Locate the cell with the specified text and output its (x, y) center coordinate. 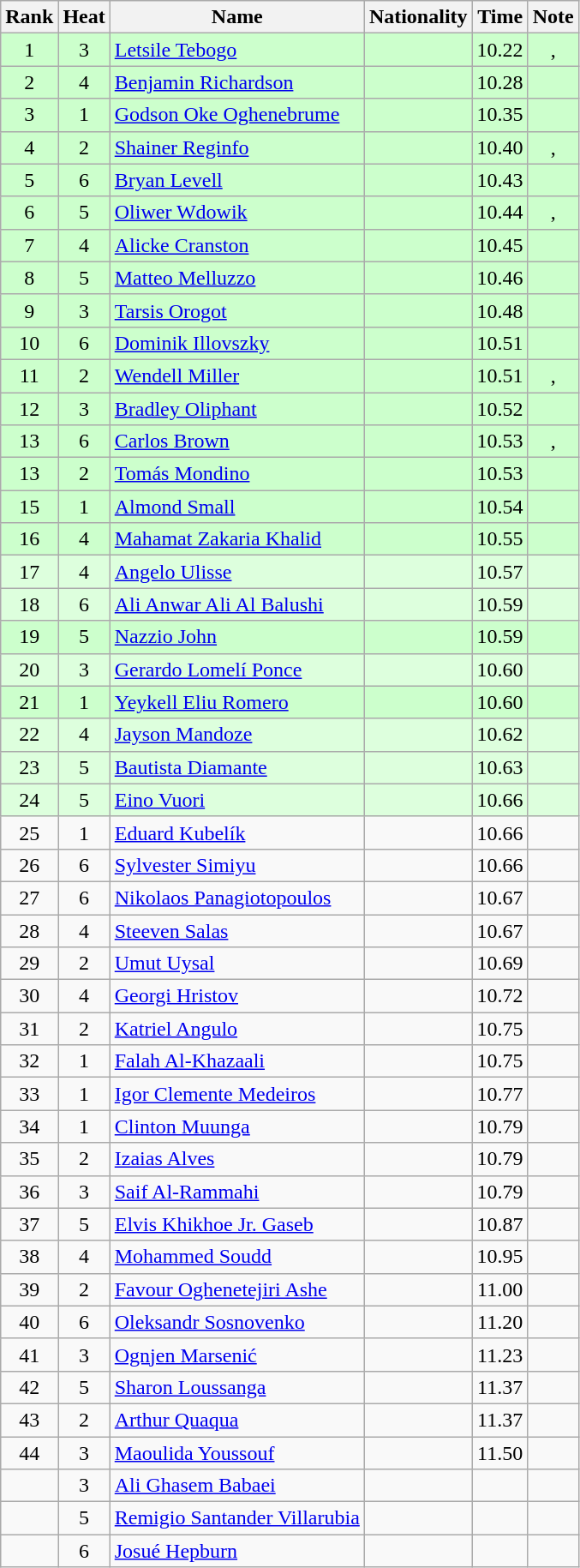
Izaias Alves (236, 1159)
Rank (29, 17)
29 (29, 964)
Bradley Oliphant (236, 409)
41 (29, 1355)
18 (29, 604)
Dominik Illovszky (236, 343)
Mohammed Soudd (236, 1257)
25 (29, 832)
31 (29, 1029)
30 (29, 996)
Maoulida Youssouf (236, 1453)
Letsile Tebogo (236, 50)
Benjamin Richardson (236, 82)
16 (29, 539)
Favour Oghenetejiri Ashe (236, 1289)
Josué Hepburn (236, 1551)
38 (29, 1257)
44 (29, 1453)
32 (29, 1061)
Yeykell Eliu Romero (236, 702)
Arthur Quaqua (236, 1420)
35 (29, 1159)
8 (29, 278)
Clinton Muunga (236, 1126)
10.45 (500, 245)
Matteo Melluzzo (236, 278)
10.54 (500, 507)
Nikolaos Panagiotopoulos (236, 898)
Heat (84, 17)
10.63 (500, 767)
28 (29, 930)
10.62 (500, 735)
Bryan Levell (236, 180)
Angelo Ulisse (236, 572)
Nazzio John (236, 637)
Elvis Khikhoe Jr. Gaseb (236, 1224)
Ali Anwar Ali Al Balushi (236, 604)
Steeven Salas (236, 930)
Eduard Kubelík (236, 832)
17 (29, 572)
Jayson Mandoze (236, 735)
10.22 (500, 50)
Note (553, 17)
22 (29, 735)
Saif Al-Rammahi (236, 1192)
10.87 (500, 1224)
23 (29, 767)
Alicke Cranston (236, 245)
Remigio Santander Villarubia (236, 1518)
10.57 (500, 572)
Tomás Mondino (236, 474)
20 (29, 670)
37 (29, 1224)
Georgi Hristov (236, 996)
10.44 (500, 213)
39 (29, 1289)
Bautista Diamante (236, 767)
10.48 (500, 310)
Tarsis Orogot (236, 310)
36 (29, 1192)
10.77 (500, 1094)
Almond Small (236, 507)
10.52 (500, 409)
27 (29, 898)
Igor Clemente Medeiros (236, 1094)
10 (29, 343)
Wendell Miller (236, 375)
Sylvester Simiyu (236, 865)
10.43 (500, 180)
Carlos Brown (236, 442)
42 (29, 1387)
11.50 (500, 1453)
43 (29, 1420)
11 (29, 375)
21 (29, 702)
11.23 (500, 1355)
33 (29, 1094)
9 (29, 310)
Gerardo Lomelí Ponce (236, 670)
12 (29, 409)
40 (29, 1322)
Sharon Loussanga (236, 1387)
10.72 (500, 996)
Ognjen Marsenić (236, 1355)
10.35 (500, 115)
Oleksandr Sosnovenko (236, 1322)
Katriel Angulo (236, 1029)
15 (29, 507)
Falah Al-Khazaali (236, 1061)
Name (236, 17)
10.55 (500, 539)
Mahamat Zakaria Khalid (236, 539)
10.95 (500, 1257)
Nationality (418, 17)
Time (500, 17)
19 (29, 637)
26 (29, 865)
34 (29, 1126)
Godson Oke Oghenebrume (236, 115)
10.40 (500, 147)
Shainer Reginfo (236, 147)
11.20 (500, 1322)
Oliwer Wdowik (236, 213)
7 (29, 245)
10.69 (500, 964)
Umut Uysal (236, 964)
10.46 (500, 278)
10.28 (500, 82)
Eino Vuori (236, 800)
24 (29, 800)
11.00 (500, 1289)
Ali Ghasem Babaei (236, 1486)
